Locate the cell with the specified text and output its [x, y] center coordinate. 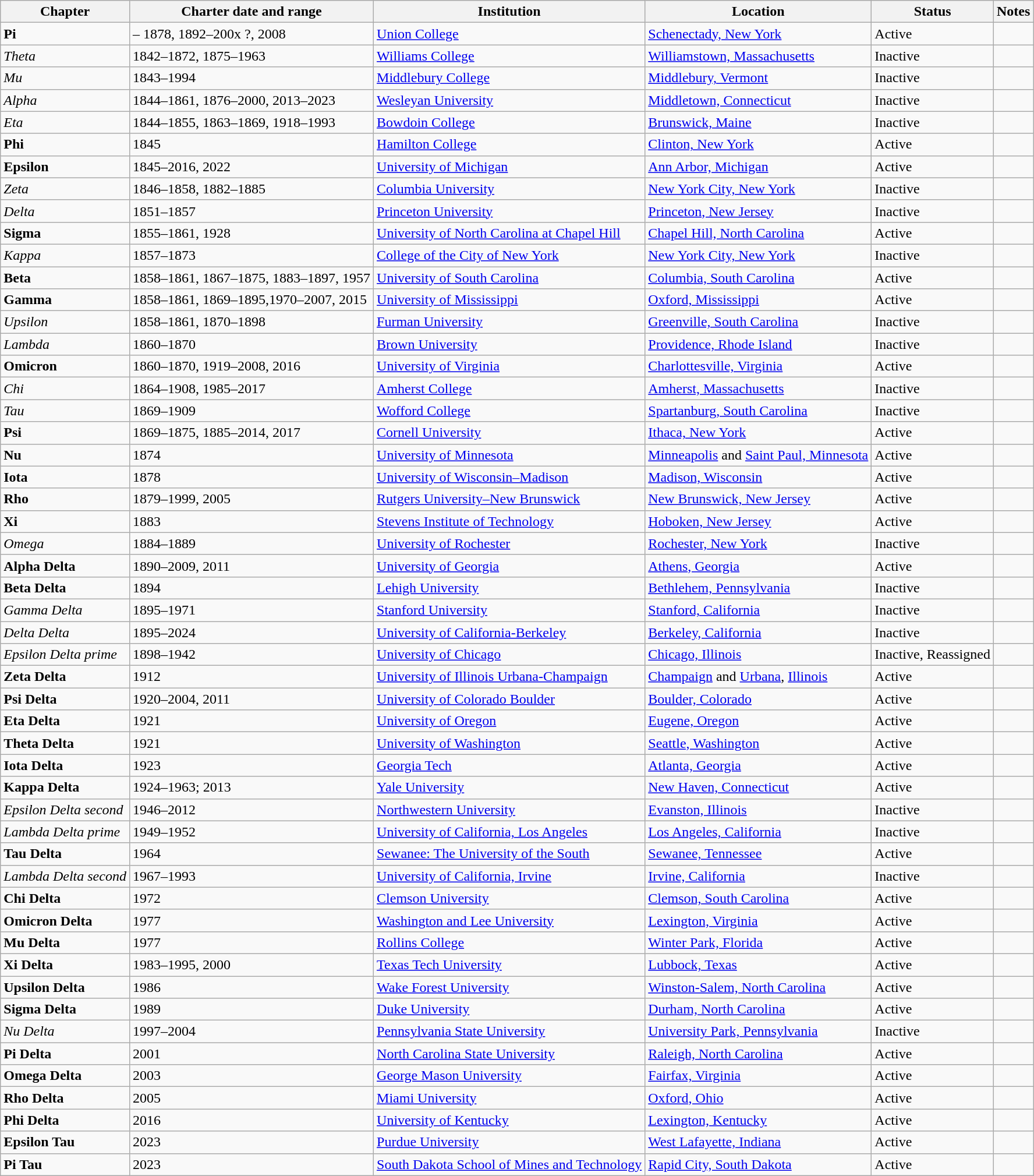
1989 [252, 1009]
Bethlehem, Pennsylvania [758, 588]
1874 [252, 455]
1842–1872, 1875–1963 [252, 56]
1986 [252, 987]
Clemson University [509, 898]
1972 [252, 898]
Schenectady, New York [758, 34]
Omega Delta [65, 1076]
Union College [509, 34]
Minneapolis and Saint Paul, Minnesota [758, 455]
Evanston, Illinois [758, 810]
Rochester, New York [758, 543]
New Haven, Connecticut [758, 787]
Phi Delta [65, 1120]
Middlebury, Vermont [758, 78]
Nu [65, 455]
Amherst, Massachusetts [758, 389]
1869–1909 [252, 411]
1860–1870, 1919–2008, 2016 [252, 366]
Yale University [509, 787]
Princeton University [509, 211]
1967–1993 [252, 876]
Clemson, South Carolina [758, 898]
Omicron Delta [65, 920]
Epsilon Delta second [65, 810]
Champaign and Urbana, Illinois [758, 677]
1879–1999, 2005 [252, 499]
Lambda Delta prime [65, 832]
Alpha [65, 100]
1855–1861, 1928 [252, 233]
University of Virginia [509, 366]
Rho Delta [65, 1098]
Winston-Salem, North Carolina [758, 987]
1858–1861, 1870–1898 [252, 322]
Columbia University [509, 189]
Oxford, Mississippi [758, 300]
1858–1861, 1869–1895,1970–2007, 2015 [252, 300]
Zeta [65, 189]
Washington and Lee University [509, 920]
1983–1995, 2000 [252, 965]
Middlebury College [509, 78]
Boulder, Colorado [758, 699]
Beta [65, 278]
1883 [252, 521]
Eta Delta [65, 721]
Sigma [65, 233]
Delta [65, 211]
Pi Delta [65, 1054]
Lambda Delta second [65, 876]
Hoboken, New Jersey [758, 521]
1923 [252, 765]
Ithaca, New York [758, 433]
Iota [65, 477]
Upsilon Delta [65, 987]
Charter date and range [252, 12]
1858–1861, 1867–1875, 1883–1897, 1957 [252, 278]
1878 [252, 477]
Madison, Wisconsin [758, 477]
Delta Delta [65, 632]
Xi Delta [65, 965]
Ann Arbor, Michigan [758, 167]
Wofford College [509, 411]
Tau Delta [65, 854]
Beta Delta [65, 588]
University of Colorado Boulder [509, 699]
Princeton, New Jersey [758, 211]
Miami University [509, 1098]
2016 [252, 1120]
Epsilon Tau [65, 1142]
Iota Delta [65, 765]
Lexington, Kentucky [758, 1120]
Sewanee, Tennessee [758, 854]
Spartanburg, South Carolina [758, 411]
Winter Park, Florida [758, 942]
Oxford, Ohio [758, 1098]
Rho [65, 499]
Zeta Delta [65, 677]
Chi [65, 389]
1864–1908, 1985–2017 [252, 389]
Institution [509, 12]
1845–2016, 2022 [252, 167]
Status [933, 12]
1894 [252, 588]
1912 [252, 677]
Theta [65, 56]
Tau [65, 411]
Lubbock, Texas [758, 965]
1860–1870 [252, 344]
University of Rochester [509, 543]
Lambda [65, 344]
Columbia, South Carolina [758, 278]
Seattle, Washington [758, 743]
1857–1873 [252, 255]
Kappa [65, 255]
Williams College [509, 56]
Williamstown, Massachusetts [758, 56]
University of Kentucky [509, 1120]
1869–1875, 1885–2014, 2017 [252, 433]
1924–1963; 2013 [252, 787]
Los Angeles, California [758, 832]
Stevens Institute of Technology [509, 521]
Greenville, South Carolina [758, 322]
Pi [65, 34]
1964 [252, 854]
Chicago, Illinois [758, 655]
1845 [252, 144]
University of Chicago [509, 655]
Purdue University [509, 1142]
1884–1889 [252, 543]
1844–1861, 1876–2000, 2013–2023 [252, 100]
George Mason University [509, 1076]
1997–2004 [252, 1032]
Mu [65, 78]
Psi [65, 433]
University of Mississippi [509, 300]
1946–2012 [252, 810]
Providence, Rhode Island [758, 344]
Gamma [65, 300]
Location [758, 12]
Alpha Delta [65, 566]
Psi Delta [65, 699]
Athens, Georgia [758, 566]
Middletown, Connecticut [758, 100]
1846–1858, 1882–1885 [252, 189]
Omicron [65, 366]
West Lafayette, Indiana [758, 1142]
Xi [65, 521]
University of North Carolina at Chapel Hill [509, 233]
University of Minnesota [509, 455]
Rutgers University–New Brunswick [509, 499]
Cornell University [509, 433]
College of the City of New York [509, 255]
1949–1952 [252, 832]
Northwestern University [509, 810]
Hamilton College [509, 144]
2003 [252, 1076]
Georgia Tech [509, 765]
Lexington, Virginia [758, 920]
Texas Tech University [509, 965]
University of California-Berkeley [509, 632]
North Carolina State University [509, 1054]
1898–1942 [252, 655]
1843–1994 [252, 78]
New Brunswick, New Jersey [758, 499]
Upsilon [65, 322]
Phi [65, 144]
Gamma Delta [65, 610]
Eugene, Oregon [758, 721]
Wesleyan University [509, 100]
University of California, Los Angeles [509, 832]
1895–1971 [252, 610]
Charlottesville, Virginia [758, 366]
Inactive, Reassigned [933, 655]
University of California, Irvine [509, 876]
Lehigh University [509, 588]
Clinton, New York [758, 144]
Stanford, California [758, 610]
Berkeley, California [758, 632]
University of Washington [509, 743]
2001 [252, 1054]
Durham, North Carolina [758, 1009]
Duke University [509, 1009]
University of Michigan [509, 167]
Raleigh, North Carolina [758, 1054]
Sewanee: The University of the South [509, 854]
University Park, Pennsylvania [758, 1032]
Eta [65, 122]
Omega [65, 543]
1851–1857 [252, 211]
2005 [252, 1098]
Stanford University [509, 610]
Brown University [509, 344]
Sigma Delta [65, 1009]
Rollins College [509, 942]
University of Illinois Urbana-Champaign [509, 677]
South Dakota School of Mines and Technology [509, 1164]
1920–2004, 2011 [252, 699]
Pennsylvania State University [509, 1032]
Rapid City, South Dakota [758, 1164]
Irvine, California [758, 876]
Epsilon Delta prime [65, 655]
Amherst College [509, 389]
University of South Carolina [509, 278]
Notes [1013, 12]
Furman University [509, 322]
Theta Delta [65, 743]
Chapter [65, 12]
Bowdoin College [509, 122]
Nu Delta [65, 1032]
Kappa Delta [65, 787]
Pi Tau [65, 1164]
Wake Forest University [509, 987]
– 1878, 1892–200x ?, 2008 [252, 34]
Chapel Hill, North Carolina [758, 233]
Fairfax, Virginia [758, 1076]
Mu Delta [65, 942]
University of Georgia [509, 566]
1895–2024 [252, 632]
University of Wisconsin–Madison [509, 477]
1844–1855, 1863–1869, 1918–1993 [252, 122]
Atlanta, Georgia [758, 765]
1890–2009, 2011 [252, 566]
Chi Delta [65, 898]
Brunswick, Maine [758, 122]
University of Oregon [509, 721]
Epsilon [65, 167]
